Scan for the cell matching the given text and deliver its [X, Y] coordinate at center. 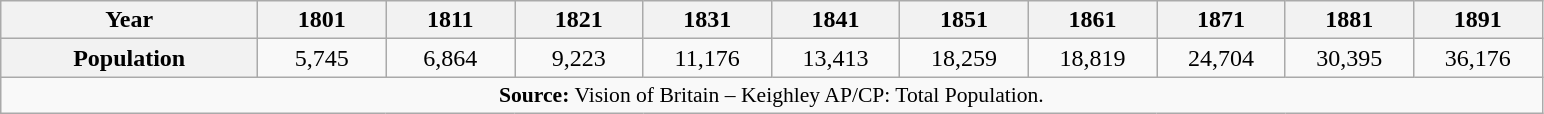
18,819 [1092, 58]
1861 [1092, 20]
1811 [450, 20]
9,223 [578, 58]
36,176 [1478, 58]
1831 [707, 20]
1841 [835, 20]
13,413 [835, 58]
30,395 [1349, 58]
Population [130, 58]
1891 [1478, 20]
Year [130, 20]
1881 [1349, 20]
1801 [322, 20]
1871 [1221, 20]
18,259 [964, 58]
1821 [578, 20]
24,704 [1221, 58]
11,176 [707, 58]
Source: Vision of Britain – Keighley AP/CP: Total Population. [772, 95]
1851 [964, 20]
5,745 [322, 58]
6,864 [450, 58]
